Return the (X, Y) coordinate for the center point of the cell that contains the specified text.  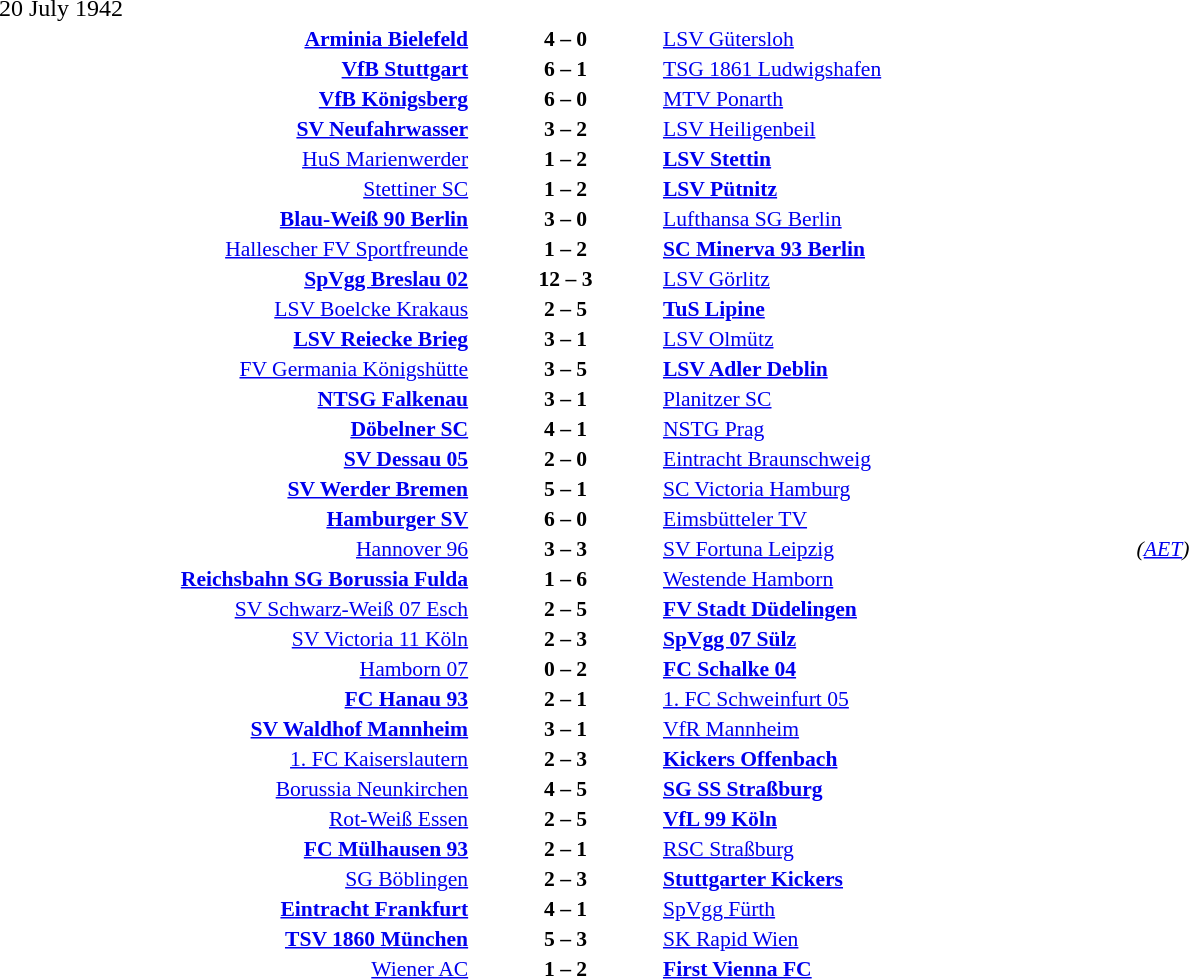
4 – 5 (566, 788)
LSV Görlitz (897, 278)
FC Schalke 04 (897, 668)
RSC Straßburg (897, 848)
Stuttgarter Kickers (897, 878)
Eintracht Braunschweig (897, 458)
TSG 1861 Ludwigshafen (897, 68)
SK Rapid Wien (897, 938)
VfR Mannheim (897, 728)
FV Stadt Düdelingen (897, 608)
LSV Pütnitz (897, 188)
5 – 1 (566, 488)
3 – 3 (566, 548)
6 – 1 (566, 68)
SC Minerva 93 Berlin (897, 248)
3 – 2 (566, 128)
LSV Gütersloh (897, 38)
Kickers Offenbach (897, 758)
3 – 0 (566, 218)
Eimsbütteler TV (897, 518)
SpVgg 07 Sülz (897, 638)
NSTG Prag (897, 428)
Westende Hamborn (897, 578)
3 – 5 (566, 368)
1 – 6 (566, 578)
5 – 3 (566, 938)
LSV Heiligenbeil (897, 128)
SpVgg Fürth (897, 908)
LSV Olmütz (897, 338)
4 – 0 (566, 38)
LSV Adler Deblin (897, 368)
Lufthansa SG Berlin (897, 218)
2 – 0 (566, 458)
0 – 2 (566, 668)
SG SS Straßburg (897, 788)
LSV Stettin (897, 158)
12 – 3 (566, 278)
Planitzer SC (897, 398)
SV Fortuna Leipzig (897, 548)
1. FC Schweinfurt 05 (897, 698)
SC Victoria Hamburg (897, 488)
TuS Lipine (897, 308)
MTV Ponarth (897, 98)
VfL 99 Köln (897, 818)
